Return the (x, y) coordinate for the center point of the cell that contains the specified text.  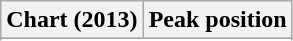
Peak position (218, 20)
Chart (2013) (72, 20)
